Identify which cell holds the provided text, then report its [X, Y] central coordinate. 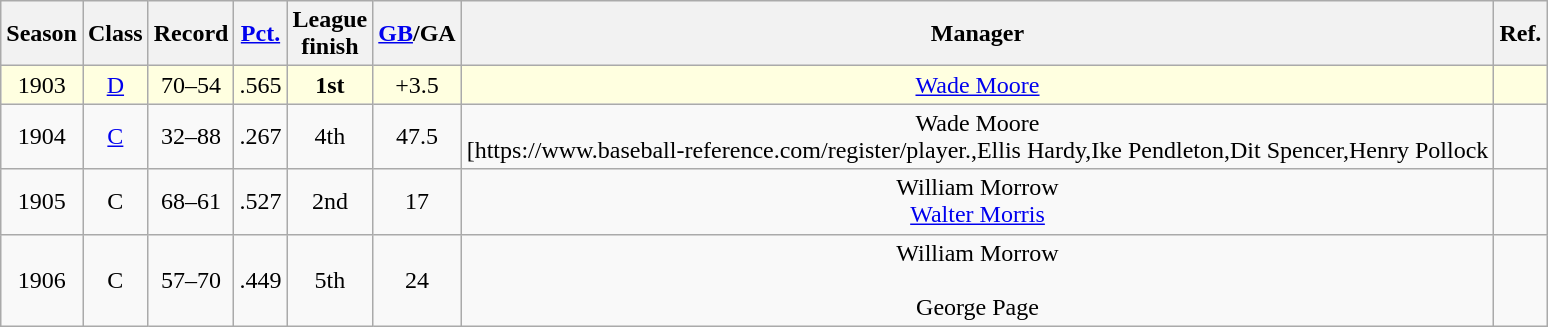
1904 [42, 136]
Leaguefinish [330, 34]
+3.5 [417, 85]
1906 [42, 280]
Wade Moore[https://www.baseball-reference.com/register/player.,Ellis Hardy,Ike Pendleton,Dit Spencer,Henry Pollock [978, 136]
Manager [978, 34]
32–88 [191, 136]
17 [417, 202]
57–70 [191, 280]
2nd [330, 202]
4th [330, 136]
68–61 [191, 202]
GB/GA [417, 34]
1st [330, 85]
.267 [260, 136]
Pct. [260, 34]
1905 [42, 202]
Season [42, 34]
William MorrowWalter Morris [978, 202]
24 [417, 280]
5th [330, 280]
.449 [260, 280]
.565 [260, 85]
47.5 [417, 136]
70–54 [191, 85]
.527 [260, 202]
Class [115, 34]
D [115, 85]
Ref. [1520, 34]
Wade Moore [978, 85]
Record [191, 34]
1903 [42, 85]
William MorrowGeorge Page [978, 280]
